Scan for the cell matching the given text and deliver its [x, y] coordinate at center. 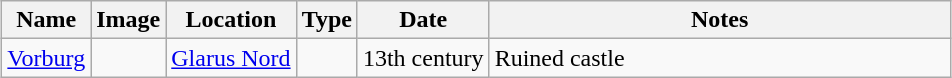
Image [128, 20]
13th century [423, 58]
Notes [720, 20]
Name [46, 20]
Glarus Nord [231, 58]
Ruined castle [720, 58]
Location [231, 20]
Date [423, 20]
Vorburg [46, 58]
Type [326, 20]
